Return the (x, y) coordinate for the center point of the cell that contains the specified text.  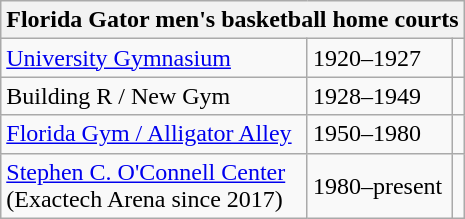
1928–1949 (380, 96)
University Gymnasium (154, 58)
Stephen C. O'Connell Center(Exactech Arena since 2017) (154, 186)
Building R / New Gym (154, 96)
1980–present (380, 186)
Florida Gym / Alligator Alley (154, 134)
1920–1927 (380, 58)
1950–1980 (380, 134)
Florida Gator men's basketball home courts (232, 20)
